Pinpoint the cell where the given text exists, returning its (X, Y) midpoint coordinate. 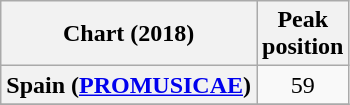
Spain (PROMUSICAE) (129, 85)
Peakposition (303, 34)
59 (303, 85)
Chart (2018) (129, 34)
